Detect which cell encompasses the target text, then output its [X, Y] center coordinate. 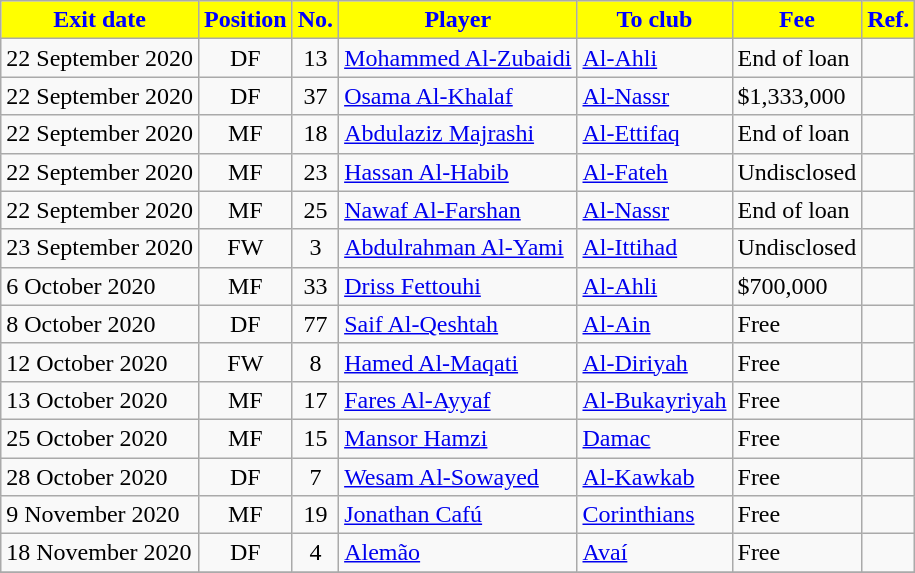
Abdulaziz Majrashi [458, 134]
Abdulrahman Al-Yami [458, 248]
25 [315, 210]
Al-Ain [654, 324]
Alemão [458, 553]
$1,333,000 [797, 96]
Nawaf Al-Farshan [458, 210]
7 [315, 477]
Avaí [654, 553]
28 October 2020 [100, 477]
13 [315, 58]
6 October 2020 [100, 286]
18 [315, 134]
Player [458, 20]
9 November 2020 [100, 515]
Fee [797, 20]
23 September 2020 [100, 248]
37 [315, 96]
3 [315, 248]
Saif Al-Qeshtah [458, 324]
15 [315, 438]
19 [315, 515]
Ref. [888, 20]
23 [315, 172]
Al-Ettifaq [654, 134]
12 October 2020 [100, 362]
Wesam Al-Sowayed [458, 477]
4 [315, 553]
Mansor Hamzi [458, 438]
8 [315, 362]
Position [245, 20]
Damac [654, 438]
13 October 2020 [100, 400]
Driss Fettouhi [458, 286]
To club [654, 20]
25 October 2020 [100, 438]
8 October 2020 [100, 324]
Fares Al-Ayyaf [458, 400]
Al-Fateh [654, 172]
Corinthians [654, 515]
77 [315, 324]
Al-Diriyah [654, 362]
18 November 2020 [100, 553]
Hassan Al-Habib [458, 172]
33 [315, 286]
$700,000 [797, 286]
Mohammed Al-Zubaidi [458, 58]
Jonathan Cafú [458, 515]
Osama Al-Khalaf [458, 96]
17 [315, 400]
Al-Kawkab [654, 477]
Al-Ittihad [654, 248]
Hamed Al-Maqati [458, 362]
No. [315, 20]
Exit date [100, 20]
Al-Bukayriyah [654, 400]
